Find where the given text appears and provide that cell's center as (x, y) coordinate. 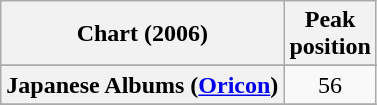
Peakposition (330, 34)
Chart (2006) (142, 34)
56 (330, 85)
Japanese Albums (Oricon) (142, 85)
